Search for the cell housing the specified text and yield its (x, y) center coordinate. 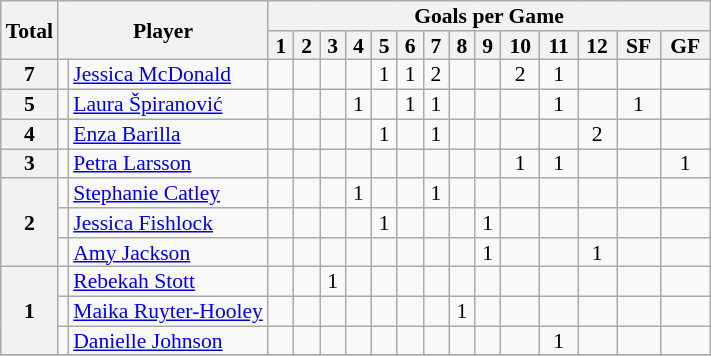
8 (462, 46)
Goals per Game (489, 16)
9 (488, 46)
Total (30, 30)
12 (598, 46)
6 (410, 46)
SF (639, 46)
Stephanie Catley (168, 193)
Jessica McDonald (168, 75)
Rebekah Stott (168, 282)
Laura Špiranović (168, 105)
Enza Barilla (168, 134)
Player (163, 30)
10 (520, 46)
Danielle Johnson (168, 341)
Jessica Fishlock (168, 223)
Maika Ruyter-Hooley (168, 312)
11 (559, 46)
GF (685, 46)
Amy Jackson (168, 253)
Petra Larsson (168, 164)
